Provide the [x, y] coordinate of the cell's center where the given text is located.  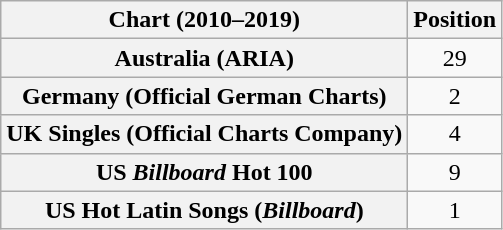
UK Singles (Official Charts Company) [204, 134]
29 [455, 58]
9 [455, 172]
US Billboard Hot 100 [204, 172]
1 [455, 210]
US Hot Latin Songs (Billboard) [204, 210]
Germany (Official German Charts) [204, 96]
Chart (2010–2019) [204, 20]
2 [455, 96]
4 [455, 134]
Australia (ARIA) [204, 58]
Position [455, 20]
